Detect which cell encompasses the target text, then output its [x, y] center coordinate. 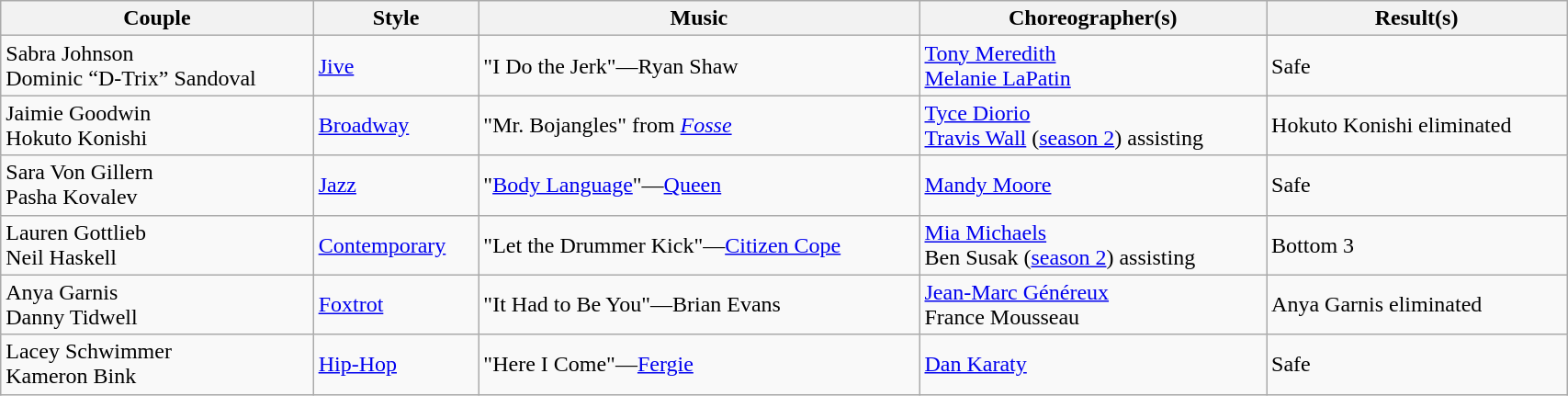
Foxtrot [396, 305]
Choreographer(s) [1093, 18]
Hip-Hop [396, 364]
"Body Language"—Queen [699, 186]
Lauren Gottlieb Neil Haskell [157, 244]
Anya Garnis eliminated [1416, 305]
Sara Von Gillern Pasha Kovalev [157, 186]
Lacey Schwimmer Kameron Bink [157, 364]
Anya Garnis Danny Tidwell [157, 305]
Style [396, 18]
Result(s) [1416, 18]
"Mr. Bojangles" from Fosse [699, 125]
Contemporary [396, 244]
Bottom 3 [1416, 244]
Jean-Marc GénéreuxFrance Mousseau [1093, 305]
"Let the Drummer Kick"—Citizen Cope [699, 244]
Dan Karaty [1093, 364]
Couple [157, 18]
"Here I Come"—Fergie [699, 364]
Jaimie Goodwin Hokuto Konishi [157, 125]
Tony MeredithMelanie LaPatin [1093, 66]
Sabra Johnson Dominic “D-Trix” Sandoval [157, 66]
Broadway [396, 125]
Music [699, 18]
Mia Michaels Ben Susak (season 2) assisting [1093, 244]
Mandy Moore [1093, 186]
Tyce Diorio Travis Wall (season 2) assisting [1093, 125]
"I Do the Jerk"—Ryan Shaw [699, 66]
Hokuto Konishi eliminated [1416, 125]
Jazz [396, 186]
Jive [396, 66]
"It Had to Be You"—Brian Evans [699, 305]
